Extract the [x, y] coordinate from the center of the cell holding the provided text.  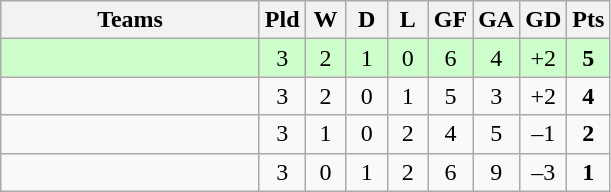
9 [496, 172]
L [408, 20]
–3 [544, 172]
GD [544, 20]
Pld [282, 20]
GA [496, 20]
D [366, 20]
Pts [588, 20]
–1 [544, 134]
W [326, 20]
Teams [130, 20]
GF [450, 20]
